Determine the [x, y] coordinate at the center of the cell enclosing the given text.  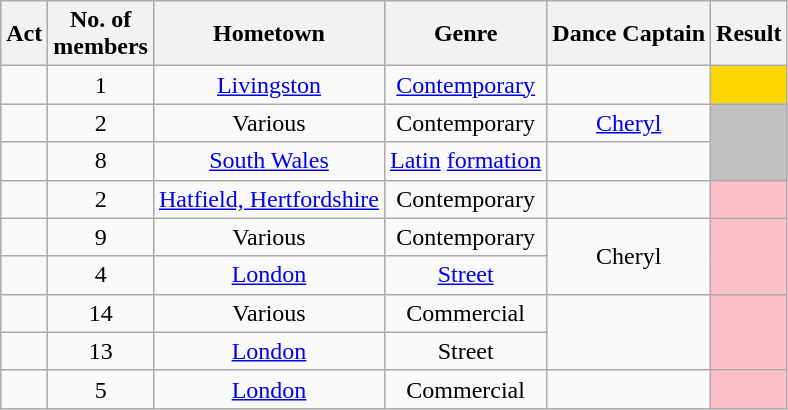
Hometown [268, 34]
Dance Captain [629, 34]
1 [101, 85]
South Wales [268, 161]
14 [101, 313]
Genre [465, 34]
9 [101, 237]
Act [24, 34]
8 [101, 161]
Result [749, 34]
Livingston [268, 85]
Latin formation [465, 161]
No. ofmembers [101, 34]
13 [101, 351]
Hatfield, Hertfordshire [268, 199]
4 [101, 275]
5 [101, 389]
